Determine the (X, Y) coordinate at the center of the cell enclosing the given text.  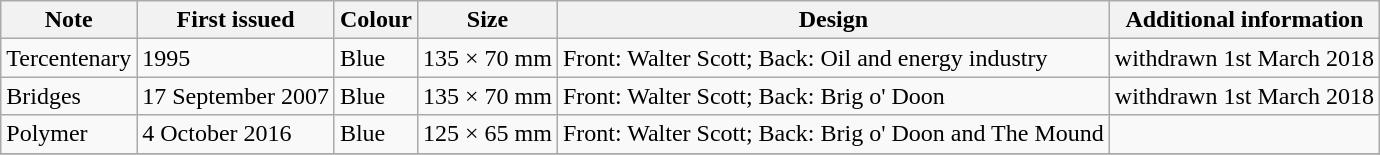
1995 (236, 58)
Note (69, 20)
Polymer (69, 134)
125 × 65 mm (487, 134)
Design (833, 20)
Additional information (1244, 20)
17 September 2007 (236, 96)
Front: Walter Scott; Back: Brig o' Doon and The Mound (833, 134)
Front: Walter Scott; Back: Brig o' Doon (833, 96)
First issued (236, 20)
Front: Walter Scott; Back: Oil and energy industry (833, 58)
Colour (376, 20)
4 October 2016 (236, 134)
Tercentenary (69, 58)
Size (487, 20)
Bridges (69, 96)
